Identify which cell holds the provided text, then report its (X, Y) central coordinate. 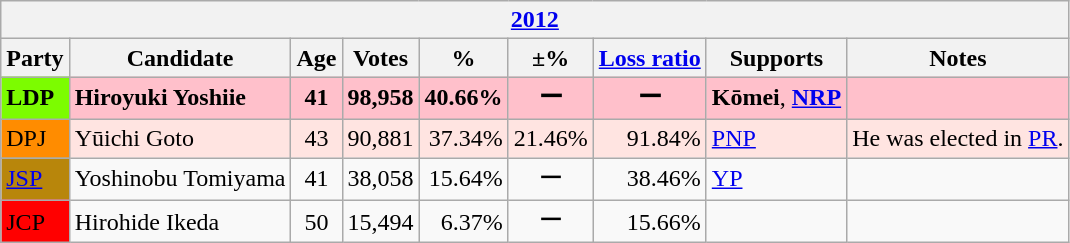
38,058 (380, 180)
15,494 (380, 222)
21.46% (550, 138)
6.37% (464, 222)
Candidate (180, 58)
2012 (535, 20)
He was elected in PR. (958, 138)
JCP (35, 222)
90,881 (380, 138)
Supports (776, 58)
YP (776, 180)
Hiroyuki Yoshiie (180, 98)
JSP (35, 180)
15.66% (650, 222)
Kōmei, NRP (776, 98)
91.84% (650, 138)
50 (316, 222)
PNP (776, 138)
Yoshinobu Tomiyama (180, 180)
Notes (958, 58)
Party (35, 58)
% (464, 58)
98,958 (380, 98)
LDP (35, 98)
43 (316, 138)
Votes (380, 58)
Yūichi Goto (180, 138)
Loss ratio (650, 58)
38.46% (650, 180)
Hirohide Ikeda (180, 222)
DPJ (35, 138)
Age (316, 58)
15.64% (464, 180)
37.34% (464, 138)
40.66% (464, 98)
±% (550, 58)
